Extract the (x, y) coordinate from the center of the cell holding the provided text.  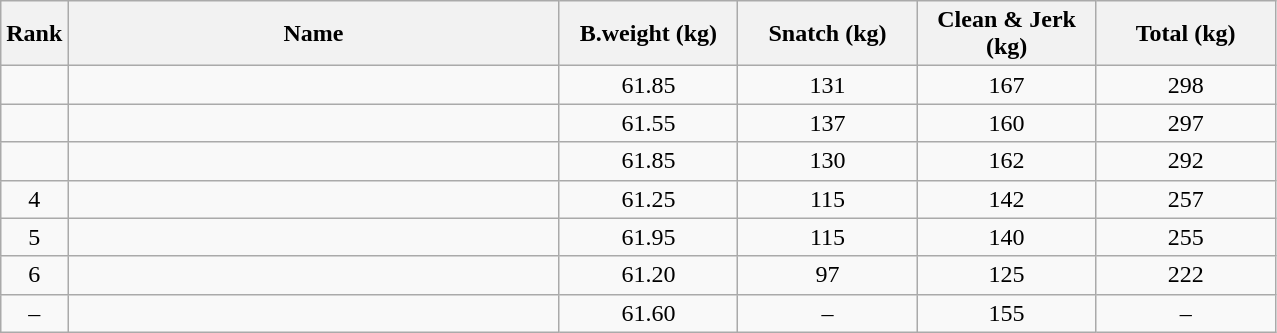
6 (34, 275)
61.20 (648, 275)
222 (1186, 275)
Rank (34, 34)
155 (1006, 313)
Name (314, 34)
140 (1006, 237)
Snatch (kg) (828, 34)
167 (1006, 85)
61.55 (648, 123)
B.weight (kg) (648, 34)
Total (kg) (1186, 34)
160 (1006, 123)
162 (1006, 161)
61.25 (648, 199)
292 (1186, 161)
Clean & Jerk (kg) (1006, 34)
142 (1006, 199)
255 (1186, 237)
125 (1006, 275)
130 (828, 161)
257 (1186, 199)
298 (1186, 85)
5 (34, 237)
4 (34, 199)
61.95 (648, 237)
131 (828, 85)
97 (828, 275)
61.60 (648, 313)
137 (828, 123)
297 (1186, 123)
